Return the [X, Y] coordinate for the center point of the cell that contains the specified text.  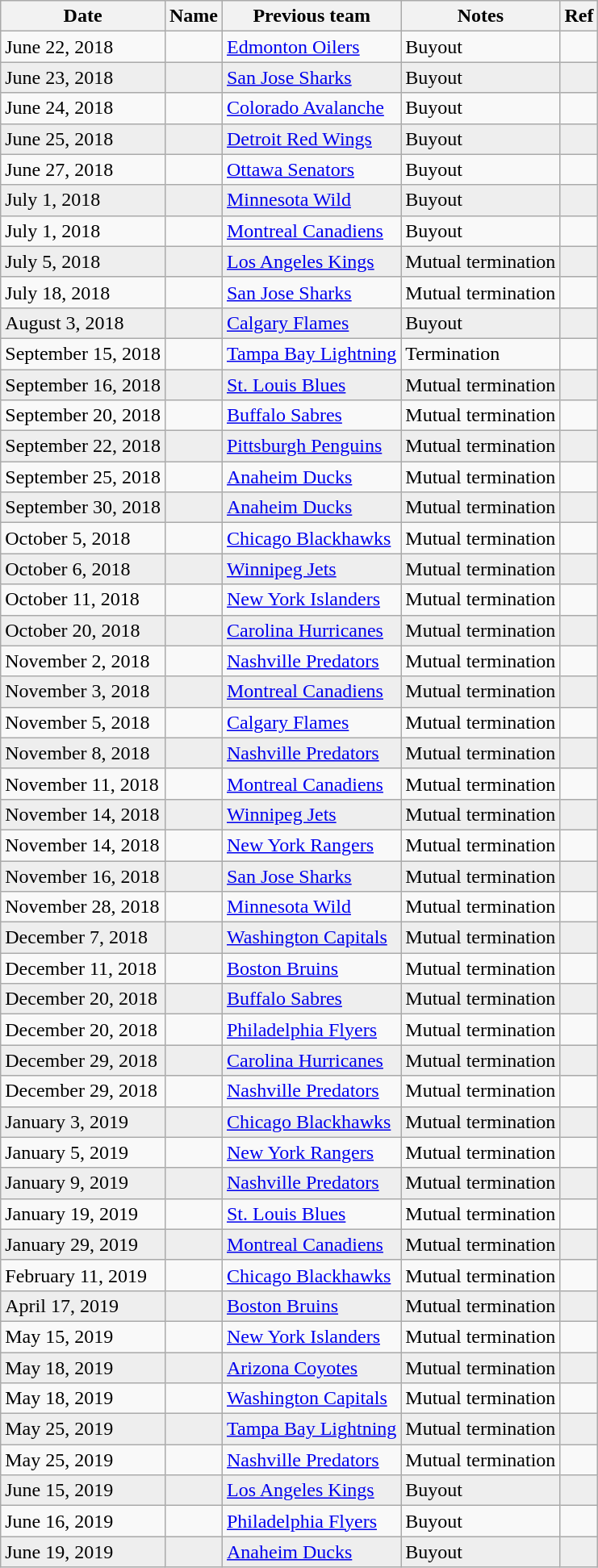
Termination [481, 353]
June 22, 2018 [83, 47]
Date [83, 16]
July 5, 2018 [83, 261]
November 8, 2018 [83, 753]
September 16, 2018 [83, 385]
October 20, 2018 [83, 630]
Ottawa Senators [312, 169]
June 24, 2018 [83, 108]
November 5, 2018 [83, 722]
November 16, 2018 [83, 876]
September 15, 2018 [83, 353]
June 25, 2018 [83, 139]
June 23, 2018 [83, 77]
November 2, 2018 [83, 661]
Ref [579, 16]
June 19, 2019 [83, 1552]
November 3, 2018 [83, 692]
June 16, 2019 [83, 1521]
December 7, 2018 [83, 938]
January 9, 2019 [83, 1183]
November 11, 2018 [83, 784]
October 6, 2018 [83, 569]
July 18, 2018 [83, 292]
Colorado Avalanche [312, 108]
May 15, 2019 [83, 1336]
June 27, 2018 [83, 169]
Previous team [312, 16]
Notes [481, 16]
October 11, 2018 [83, 600]
January 29, 2019 [83, 1244]
September 22, 2018 [83, 446]
Detroit Red Wings [312, 139]
August 3, 2018 [83, 323]
September 30, 2018 [83, 508]
January 3, 2019 [83, 1122]
January 19, 2019 [83, 1214]
October 5, 2018 [83, 538]
April 17, 2019 [83, 1306]
Edmonton Oilers [312, 47]
February 11, 2019 [83, 1275]
December 11, 2018 [83, 968]
September 20, 2018 [83, 416]
January 5, 2019 [83, 1152]
September 25, 2018 [83, 477]
Pittsburgh Penguins [312, 446]
Arizona Coyotes [312, 1368]
June 15, 2019 [83, 1491]
November 28, 2018 [83, 907]
Name [194, 16]
